Determine the [x, y] coordinate at the center of the cell enclosing the given text.  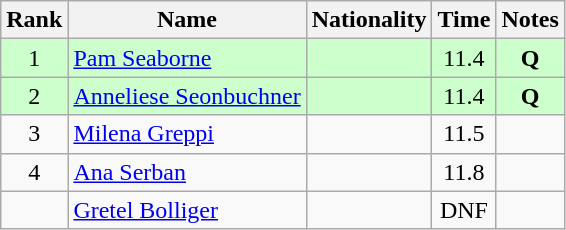
Anneliese Seonbuchner [187, 96]
1 [34, 58]
11.5 [464, 134]
3 [34, 134]
11.8 [464, 172]
4 [34, 172]
Nationality [369, 20]
Gretel Bolliger [187, 210]
2 [34, 96]
Ana Serban [187, 172]
Time [464, 20]
Milena Greppi [187, 134]
Name [187, 20]
Rank [34, 20]
Pam Seaborne [187, 58]
Notes [530, 20]
DNF [464, 210]
